Determine the (X, Y) coordinate at the center of the cell enclosing the given text.  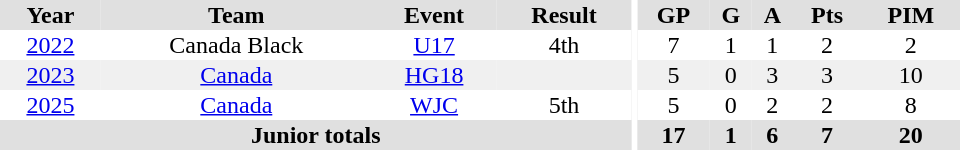
Event (434, 15)
17 (674, 135)
WJC (434, 105)
6 (772, 135)
Junior totals (316, 135)
2025 (50, 105)
Canada Black (236, 45)
10 (911, 75)
Result (564, 15)
8 (911, 105)
A (772, 15)
HG18 (434, 75)
U17 (434, 45)
PIM (911, 15)
Pts (826, 15)
20 (911, 135)
Year (50, 15)
2022 (50, 45)
Team (236, 15)
GP (674, 15)
5th (564, 105)
4th (564, 45)
G (730, 15)
2023 (50, 75)
